Provide the [x, y] coordinate of the cell's center where the given text is located.  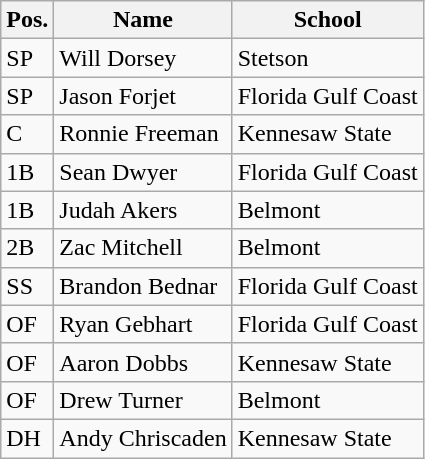
Jason Forjet [143, 96]
Judah Akers [143, 210]
Pos. [28, 20]
C [28, 134]
Zac Mitchell [143, 248]
School [328, 20]
Ryan Gebhart [143, 324]
2B [28, 248]
Sean Dwyer [143, 172]
Name [143, 20]
SS [28, 286]
Brandon Bednar [143, 286]
Andy Chriscaden [143, 438]
DH [28, 438]
Stetson [328, 58]
Aaron Dobbs [143, 362]
Will Dorsey [143, 58]
Drew Turner [143, 400]
Ronnie Freeman [143, 134]
